Output the (X, Y) coordinate of the center of the cell containing the given text.  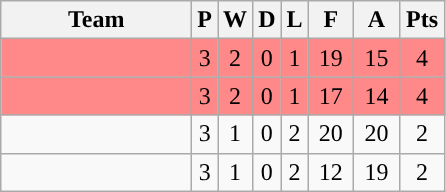
W (236, 20)
A (377, 20)
Team (96, 20)
12 (331, 172)
14 (377, 96)
F (331, 20)
15 (377, 58)
17 (331, 96)
Pts (422, 20)
D (267, 20)
L (294, 20)
P (205, 20)
